Return the (X, Y) coordinate for the center point of the cell that contains the specified text.  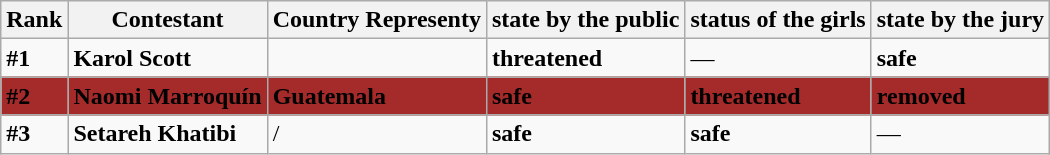
Country Representy (376, 20)
status of the girls (778, 20)
Guatemala (376, 96)
Karol Scott (168, 58)
/ (376, 134)
Contestant (168, 20)
#3 (34, 134)
state by the public (585, 20)
Setareh Khatibi (168, 134)
state by the jury (960, 20)
#2 (34, 96)
#1 (34, 58)
Rank (34, 20)
removed (960, 96)
Naomi Marroquín (168, 96)
